From the cell containing the given text, extract its center point as (X, Y) coordinate. 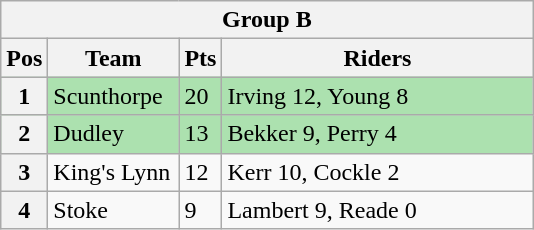
20 (200, 96)
King's Lynn (114, 172)
Kerr 10, Cockle 2 (378, 172)
Bekker 9, Perry 4 (378, 134)
Group B (267, 20)
Scunthorpe (114, 96)
Lambert 9, Reade 0 (378, 210)
4 (24, 210)
9 (200, 210)
Irving 12, Young 8 (378, 96)
Pos (24, 58)
13 (200, 134)
Stoke (114, 210)
12 (200, 172)
Team (114, 58)
2 (24, 134)
1 (24, 96)
Riders (378, 58)
Pts (200, 58)
3 (24, 172)
Dudley (114, 134)
